From the cell containing the given text, extract its center point as [X, Y] coordinate. 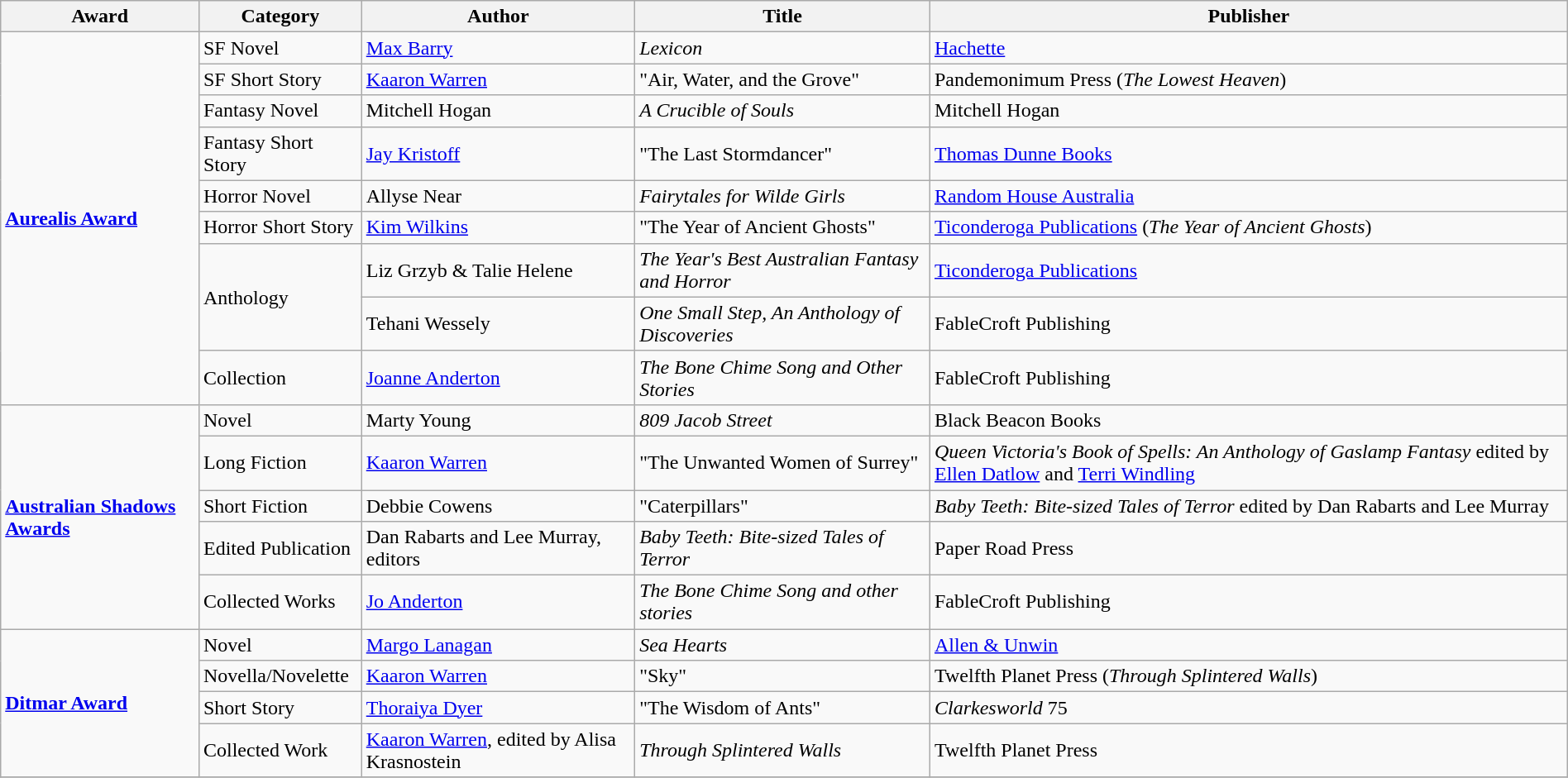
Pandemonimum Press (The Lowest Heaven) [1249, 79]
Author [498, 17]
Joanne Anderton [498, 377]
Paper Road Press [1249, 549]
"Air, Water, and the Grove" [782, 79]
Ticonderoga Publications [1249, 270]
Ditmar Award [100, 703]
Collected Work [280, 751]
809 Jacob Street [782, 420]
Queen Victoria's Book of Spells: An Anthology of Gaslamp Fantasy edited by Ellen Datlow and Terri Windling [1249, 463]
"Sky" [782, 676]
Thomas Dunne Books [1249, 154]
Allen & Unwin [1249, 645]
Edited Publication [280, 549]
Ticonderoga Publications (The Year of Ancient Ghosts) [1249, 227]
Sea Hearts [782, 645]
Twelfth Planet Press (Through Splintered Walls) [1249, 676]
Horror Novel [280, 196]
Australian Shadows Awards [100, 516]
"Caterpillars" [782, 505]
"The Last Stormdancer" [782, 154]
Short Fiction [280, 505]
Jay Kristoff [498, 154]
Award [100, 17]
"The Year of Ancient Ghosts" [782, 227]
Kaaron Warren, edited by Alisa Krasnostein [498, 751]
Horror Short Story [280, 227]
Max Barry [498, 48]
Liz Grzyb & Talie Helene [498, 270]
SF Short Story [280, 79]
Debbie Cowens [498, 505]
Collection [280, 377]
Baby Teeth: Bite-sized Tales of Terror [782, 549]
Anthology [280, 297]
"The Wisdom of Ants" [782, 708]
"The Unwanted Women of Surrey" [782, 463]
Lexicon [782, 48]
Kim Wilkins [498, 227]
The Year's Best Australian Fantasy and Horror [782, 270]
Marty Young [498, 420]
Through Splintered Walls [782, 751]
Tehani Wessely [498, 324]
Fairytales for Wilde Girls [782, 196]
Collected Works [280, 602]
Thoraiya Dyer [498, 708]
The Bone Chime Song and other stories [782, 602]
Twelfth Planet Press [1249, 751]
Baby Teeth: Bite-sized Tales of Terror edited by Dan Rabarts and Lee Murray [1249, 505]
Hachette [1249, 48]
Short Story [280, 708]
Black Beacon Books [1249, 420]
Jo Anderton [498, 602]
Allyse Near [498, 196]
One Small Step, An Anthology of Discoveries [782, 324]
A Crucible of Souls [782, 111]
SF Novel [280, 48]
Long Fiction [280, 463]
Category [280, 17]
The Bone Chime Song and Other Stories [782, 377]
Fantasy Short Story [280, 154]
Aurealis Award [100, 218]
Fantasy Novel [280, 111]
Novella/Novelette [280, 676]
Margo Lanagan [498, 645]
Publisher [1249, 17]
Title [782, 17]
Clarkesworld 75 [1249, 708]
Random House Australia [1249, 196]
Dan Rabarts and Lee Murray, editors [498, 549]
